Pinpoint the cell where the given text exists, returning its (X, Y) midpoint coordinate. 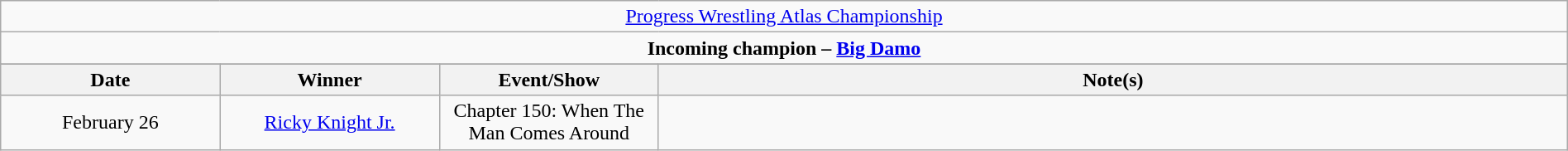
February 26 (111, 123)
Event/Show (549, 80)
Progress Wrestling Atlas Championship (784, 17)
Winner (329, 80)
Ricky Knight Jr. (329, 123)
Date (111, 80)
Incoming champion – Big Damo (784, 48)
Chapter 150: When The Man Comes Around (549, 123)
Note(s) (1113, 80)
